From the cell containing the given text, extract its center point as [x, y] coordinate. 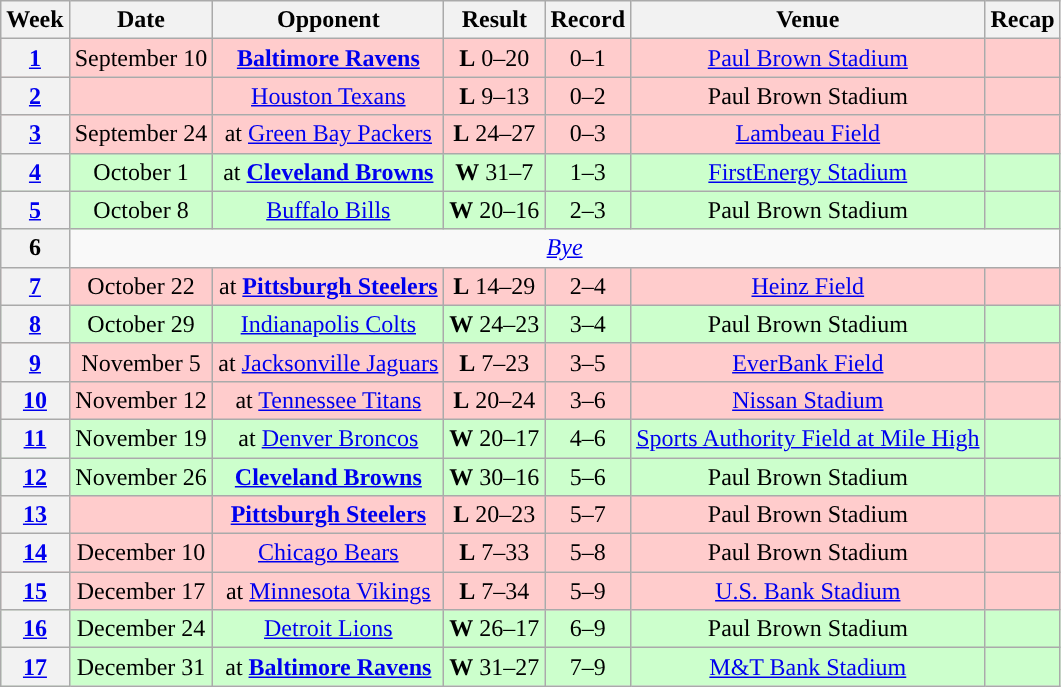
December 24 [141, 629]
7 [35, 286]
6–9 [588, 629]
December 17 [141, 591]
Indianapolis Colts [328, 324]
2–4 [588, 286]
4 [35, 172]
W 31–27 [494, 667]
Lambeau Field [808, 134]
November 26 [141, 477]
3–5 [588, 362]
U.S. Bank Stadium [808, 591]
0–1 [588, 58]
Chicago Bears [328, 553]
at Minnesota Vikings [328, 591]
Detroit Lions [328, 629]
Heinz Field [808, 286]
at Pittsburgh Steelers [328, 286]
5–7 [588, 515]
October 1 [141, 172]
1–3 [588, 172]
13 [35, 515]
November 12 [141, 400]
W 20–16 [494, 210]
Baltimore Ravens [328, 58]
Pittsburgh Steelers [328, 515]
L 0–20 [494, 58]
Recap [1022, 20]
12 [35, 477]
5 [35, 210]
September 10 [141, 58]
3–4 [588, 324]
Date [141, 20]
October 22 [141, 286]
W 20–17 [494, 438]
M&T Bank Stadium [808, 667]
Sports Authority Field at Mile High [808, 438]
3–6 [588, 400]
at Baltimore Ravens [328, 667]
17 [35, 667]
7–9 [588, 667]
1 [35, 58]
Bye [564, 248]
Opponent [328, 20]
2–3 [588, 210]
October 29 [141, 324]
Record [588, 20]
2 [35, 96]
16 [35, 629]
L 7–33 [494, 553]
W 26–17 [494, 629]
Cleveland Browns [328, 477]
5–8 [588, 553]
5–6 [588, 477]
0–3 [588, 134]
L 24–27 [494, 134]
W 31–7 [494, 172]
0–2 [588, 96]
Venue [808, 20]
3 [35, 134]
L 7–34 [494, 591]
Buffalo Bills [328, 210]
W 30–16 [494, 477]
at Denver Broncos [328, 438]
November 5 [141, 362]
at Tennessee Titans [328, 400]
at Jacksonville Jaguars [328, 362]
December 10 [141, 553]
EverBank Field [808, 362]
L 20–23 [494, 515]
Result [494, 20]
L 9–13 [494, 96]
Week [35, 20]
October 8 [141, 210]
September 24 [141, 134]
at Cleveland Browns [328, 172]
November 19 [141, 438]
6 [35, 248]
December 31 [141, 667]
L 7–23 [494, 362]
at Green Bay Packers [328, 134]
L 20–24 [494, 400]
L 14–29 [494, 286]
5–9 [588, 591]
14 [35, 553]
FirstEnergy Stadium [808, 172]
W 24–23 [494, 324]
9 [35, 362]
4–6 [588, 438]
15 [35, 591]
10 [35, 400]
11 [35, 438]
Nissan Stadium [808, 400]
8 [35, 324]
Houston Texans [328, 96]
